From the cell containing the given text, extract its center point as (X, Y) coordinate. 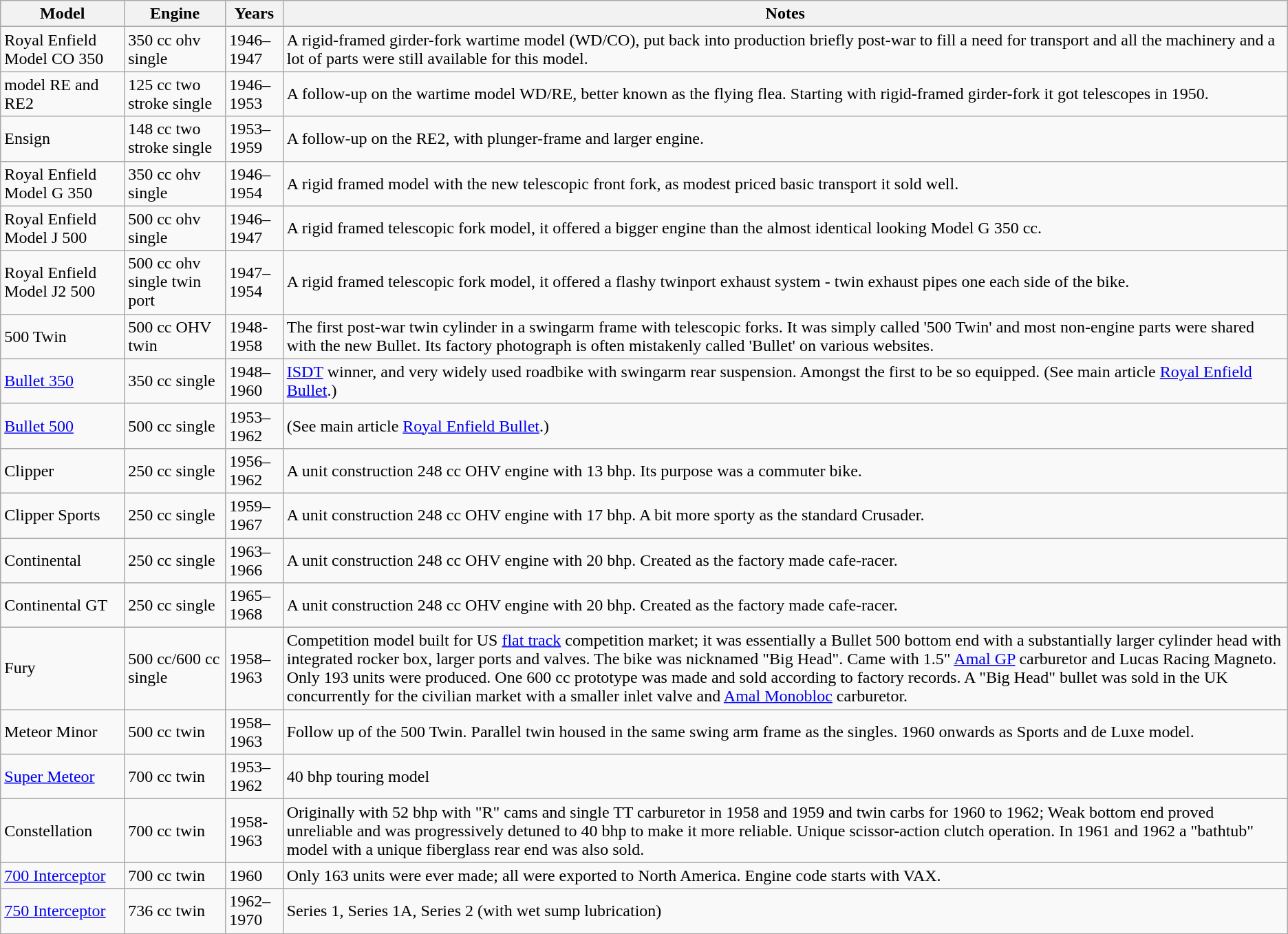
model RE and RE2 (63, 94)
Ensign (63, 139)
Clipper (63, 471)
1958-1963 (255, 831)
A follow-up on the wartime model WD/RE, better known as the flying flea. Starting with rigid-framed girder-fork it got telescopes in 1950. (785, 94)
148 cc two stroke single (175, 139)
750 Interceptor (63, 911)
Clipper Sports (63, 515)
Royal Enfield Model J2 500 (63, 282)
Continental GT (63, 606)
500 cc ohv single (175, 229)
1948–1960 (255, 381)
1965–1968 (255, 606)
500 cc twin (175, 732)
A rigid framed telescopic fork model, it offered a flashy twinport exhaust system - twin exhaust pipes one each side of the bike. (785, 282)
500 cc OHV twin (175, 336)
Fury (63, 669)
1953–1959 (255, 139)
500 cc single (175, 425)
A rigid framed model with the new telescopic front fork, as modest priced basic transport it sold well. (785, 183)
500 cc ohv single twin port (175, 282)
700 Interceptor (63, 875)
125 cc two stroke single (175, 94)
Royal Enfield Model G 350 (63, 183)
Royal Enfield Model CO 350 (63, 50)
Follow up of the 500 Twin. Parallel twin housed in the same swing arm frame as the singles. 1960 onwards as Sports and de Luxe model. (785, 732)
350 cc single (175, 381)
Continental (63, 560)
Constellation (63, 831)
Meteor Minor (63, 732)
500 cc/600 cc single (175, 669)
1956–1962 (255, 471)
40 bhp touring model (785, 776)
1959–1967 (255, 515)
Notes (785, 14)
A unit construction 248 cc OHV engine with 17 bhp. A bit more sporty as the standard Crusader. (785, 515)
736 cc twin (175, 911)
Royal Enfield Model J 500 (63, 229)
A follow-up on the RE2, with plunger-frame and larger engine. (785, 139)
Years (255, 14)
A rigid framed telescopic fork model, it offered a bigger engine than the almost identical looking Model G 350 cc. (785, 229)
1946–1953 (255, 94)
Only 163 units were ever made; all were exported to North America. Engine code starts with VAX. (785, 875)
A unit construction 248 cc OHV engine with 13 bhp. Its purpose was a commuter bike. (785, 471)
(See main article Royal Enfield Bullet.) (785, 425)
500 Twin (63, 336)
1947–1954 (255, 282)
1960 (255, 875)
1948-1958 (255, 336)
1963–1966 (255, 560)
Bullet 350 (63, 381)
Model (63, 14)
Bullet 500 (63, 425)
1946–1954 (255, 183)
1962–1970 (255, 911)
Series 1, Series 1A, Series 2 (with wet sump lubrication) (785, 911)
Super Meteor (63, 776)
Engine (175, 14)
